Extract the (X, Y) coordinate from the center of the cell holding the provided text.  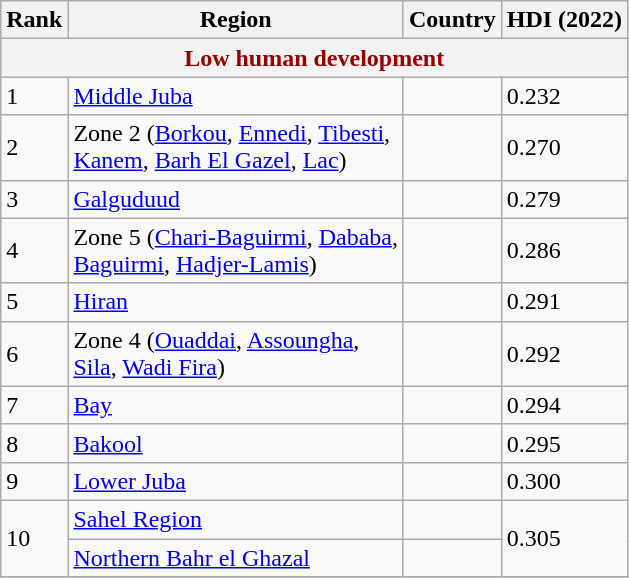
0.286 (564, 250)
Northern Bahr el Ghazal (236, 557)
Lower Juba (236, 481)
Bay (236, 405)
5 (34, 302)
7 (34, 405)
3 (34, 199)
0.292 (564, 354)
Zone 5 (Chari-Baguirmi, Dababa,Baguirmi, Hadjer-Lamis) (236, 250)
Hiran (236, 302)
0.291 (564, 302)
0.300 (564, 481)
0.232 (564, 96)
0.279 (564, 199)
Bakool (236, 443)
Sahel Region (236, 519)
10 (34, 538)
6 (34, 354)
HDI (2022) (564, 20)
Low human development (314, 58)
Galguduud (236, 199)
Zone 4 (Ouaddai, Assoungha, Sila, Wadi Fira) (236, 354)
1 (34, 96)
2 (34, 148)
Middle Juba (236, 96)
Zone 2 (Borkou, Ennedi, Tibesti, Kanem, Barh El Gazel, Lac) (236, 148)
4 (34, 250)
9 (34, 481)
Region (236, 20)
8 (34, 443)
0.270 (564, 148)
0.295 (564, 443)
0.305 (564, 538)
Country (452, 20)
0.294 (564, 405)
Rank (34, 20)
